Return the (x, y) coordinate for the center point of the cell that contains the specified text.  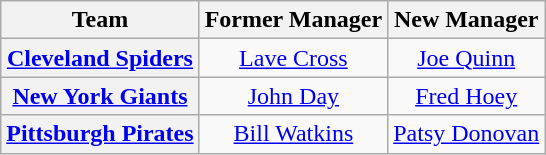
Bill Watkins (294, 134)
New Manager (466, 20)
John Day (294, 96)
New York Giants (100, 96)
Fred Hoey (466, 96)
Team (100, 20)
Patsy Donovan (466, 134)
Pittsburgh Pirates (100, 134)
Joe Quinn (466, 58)
Lave Cross (294, 58)
Cleveland Spiders (100, 58)
Former Manager (294, 20)
